Return the [X, Y] coordinate for the center point of the cell that contains the specified text.  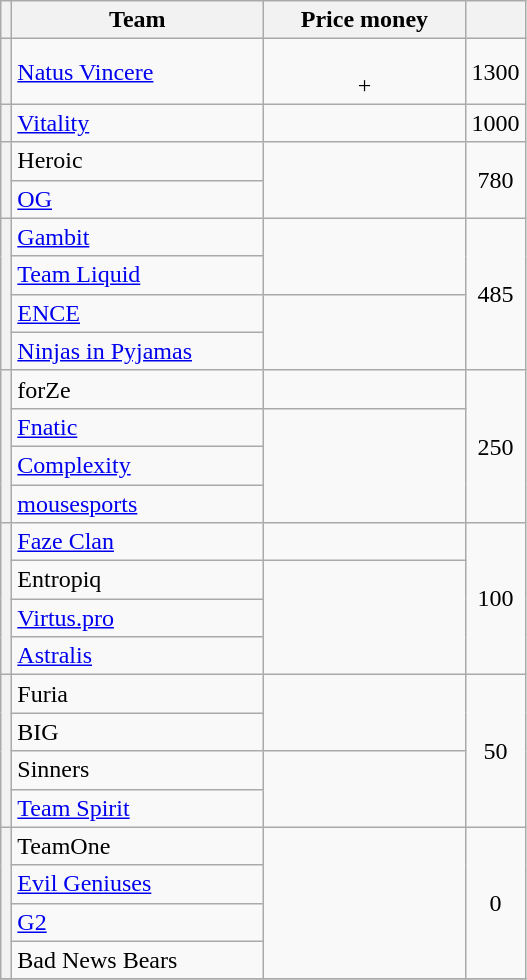
OG [138, 199]
Bad News Bears [138, 960]
Complexity [138, 465]
1000 [496, 123]
Heroic [138, 161]
50 [496, 751]
Sinners [138, 770]
G2 [138, 922]
0 [496, 903]
Fnatic [138, 427]
Vitality [138, 123]
Team Spirit [138, 808]
Furia [138, 694]
Entropiq [138, 580]
BIG [138, 732]
485 [496, 294]
Ninjas in Pyjamas [138, 351]
Virtus.pro [138, 618]
mousesports [138, 503]
Astralis [138, 656]
ENCE [138, 313]
250 [496, 446]
100 [496, 599]
Evil Geniuses [138, 884]
780 [496, 180]
TeamOne [138, 846]
forZe [138, 389]
Team [138, 20]
Team Liquid [138, 275]
Natus Vincere [138, 72]
Gambit [138, 237]
1300 [496, 72]
+ [364, 72]
Faze Clan [138, 542]
Price money [364, 20]
